Determine the (x, y) coordinate at the center of the cell enclosing the given text.  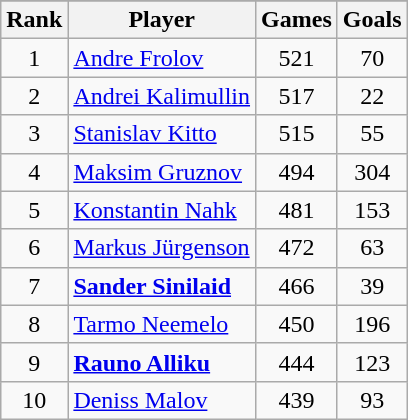
466 (297, 286)
10 (34, 400)
439 (297, 400)
39 (372, 286)
153 (372, 210)
472 (297, 248)
8 (34, 324)
Markus Jürgenson (162, 248)
Player (162, 20)
55 (372, 134)
Rank (34, 20)
Deniss Malov (162, 400)
304 (372, 172)
Stanislav Kitto (162, 134)
5 (34, 210)
2 (34, 96)
Maksim Gruznov (162, 172)
3 (34, 134)
515 (297, 134)
7 (34, 286)
9 (34, 362)
1 (34, 58)
Rauno Alliku (162, 362)
450 (297, 324)
Konstantin Nahk (162, 210)
63 (372, 248)
Tarmo Neemelo (162, 324)
521 (297, 58)
22 (372, 96)
Andre Frolov (162, 58)
93 (372, 400)
494 (297, 172)
517 (297, 96)
444 (297, 362)
Sander Sinilaid (162, 286)
481 (297, 210)
Goals (372, 20)
123 (372, 362)
4 (34, 172)
Games (297, 20)
70 (372, 58)
Andrei Kalimullin (162, 96)
196 (372, 324)
6 (34, 248)
